Pinpoint the cell where the given text exists, returning its (x, y) midpoint coordinate. 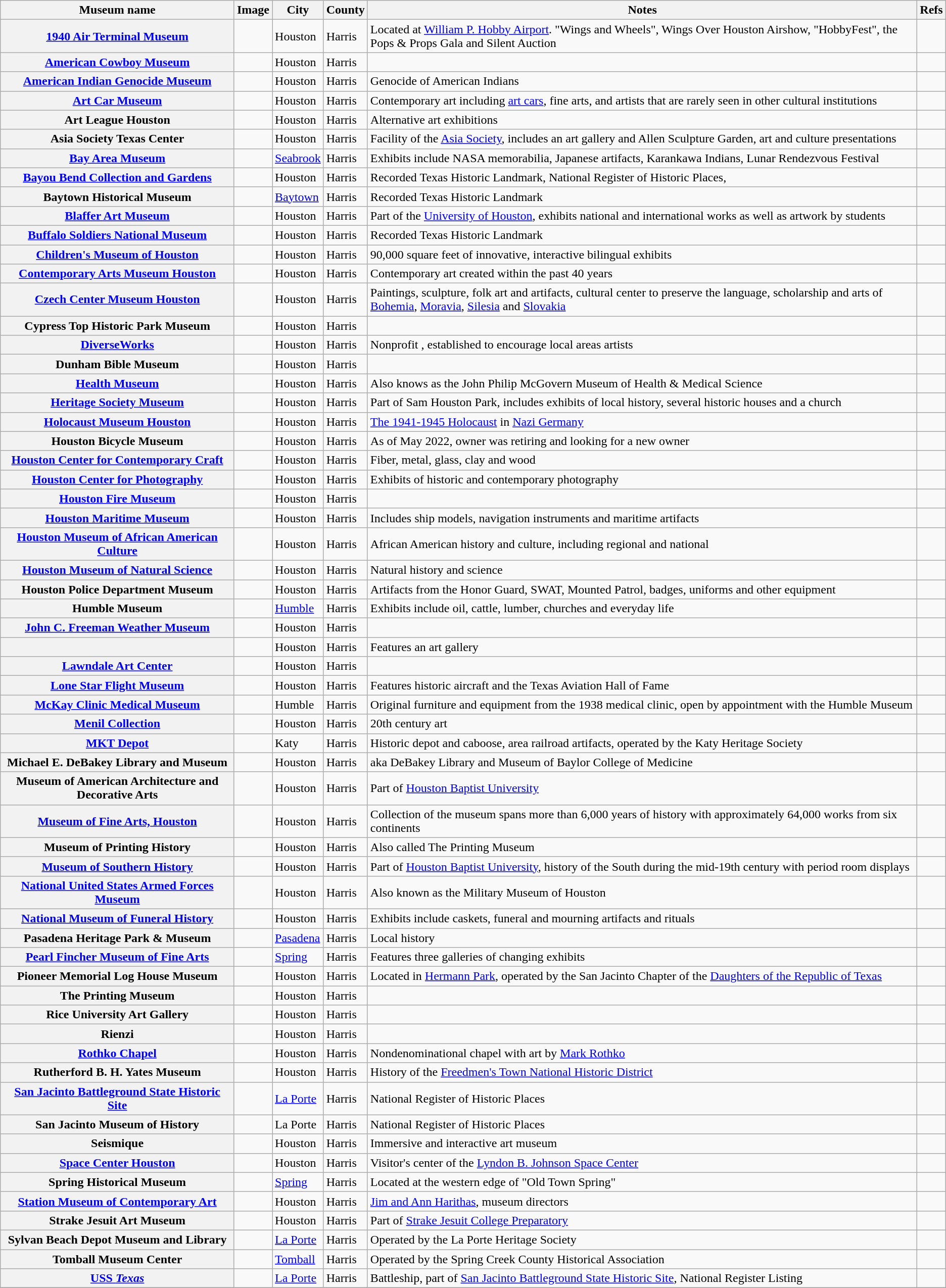
Exhibits include oil, cattle, lumber, churches and everyday life (642, 609)
Visitor's center of the Lyndon B. Johnson Space Center (642, 1163)
Strake Jesuit Art Museum (117, 1220)
Recorded Texas Historic Landmark, National Register of Historic Places, (642, 177)
Rothko Chapel (117, 1053)
Exhibits of historic and contemporary photography (642, 479)
Rice University Art Gallery (117, 1015)
Image (253, 10)
Tomball (298, 1259)
American Indian Genocide Museum (117, 81)
Artifacts from the Honor Guard, SWAT, Mounted Patrol, badges, uniforms and other equipment (642, 589)
Seabrook (298, 158)
Nonprofit , established to encourage local areas artists (642, 345)
Contemporary art including art cars, fine arts, and artists that are rarely seen in other cultural institutions (642, 101)
Jim and Ann Harithas, museum directors (642, 1201)
Space Center Houston (117, 1163)
Houston Maritime Museum (117, 518)
American Cowboy Museum (117, 62)
Pioneer Memorial Log House Museum (117, 976)
Museum of American Architecture and Decorative Arts (117, 788)
Holocaust Museum Houston (117, 422)
Also known as the Military Museum of Houston (642, 892)
Operated by the Spring Creek County Historical Association (642, 1259)
Contemporary art created within the past 40 years (642, 274)
USS Texas (117, 1278)
Part of Houston Baptist University, history of the South during the mid-19th century with period room displays (642, 866)
Seismique (117, 1144)
Katy (298, 743)
Battleship, part of San Jacinto Battleground State Historic Site, National Register Listing (642, 1278)
Also knows as the John Philip McGovern Museum of Health & Medical Science (642, 383)
Refs (931, 10)
Asia Society Texas Center (117, 139)
Houston Fire Museum (117, 499)
aka DeBakey Library and Museum of Baylor College of Medicine (642, 762)
Features an art gallery (642, 647)
Michael E. DeBakey Library and Museum (117, 762)
Also called The Printing Museum (642, 847)
Menil Collection (117, 724)
Baytown (298, 196)
Buffalo Soldiers National Museum (117, 235)
Museum of Southern History (117, 866)
Blaffer Art Museum (117, 216)
Cypress Top Historic Park Museum (117, 326)
City (298, 10)
Nondenominational chapel with art by Mark Rothko (642, 1053)
Alternative art exhibitions (642, 120)
The Printing Museum (117, 996)
Historic depot and caboose, area railroad artifacts, operated by the Katy Heritage Society (642, 743)
Museum of Printing History (117, 847)
Original furniture and equipment from the 1938 medical clinic, open by appointment with the Humble Museum (642, 705)
Heritage Society Museum (117, 403)
Fiber, metal, glass, clay and wood (642, 460)
Contemporary Arts Museum Houston (117, 274)
Located in Hermann Park, operated by the San Jacinto Chapter of the Daughters of the Republic of Texas (642, 976)
Local history (642, 938)
Museum of Fine Arts, Houston (117, 821)
Health Museum (117, 383)
John C. Freeman Weather Museum (117, 628)
Rienzi (117, 1034)
County (346, 10)
Sylvan Beach Depot Museum and Library (117, 1240)
Part of Strake Jesuit College Preparatory (642, 1220)
Czech Center Museum Houston (117, 300)
Exhibits include caskets, funeral and mourning artifacts and rituals (642, 918)
Part of Houston Baptist University (642, 788)
Pasadena (298, 938)
Lawndale Art Center (117, 666)
San Jacinto Battleground State Historic Site (117, 1098)
Houston Center for Photography (117, 479)
San Jacinto Museum of History (117, 1124)
Bayou Bend Collection and Gardens (117, 177)
Exhibits include NASA memorabilia, Japanese artifacts, Karankawa Indians, Lunar Rendezvous Festival (642, 158)
Tomball Museum Center (117, 1259)
Lone Star Flight Museum (117, 685)
National Museum of Funeral History (117, 918)
Includes ship models, navigation instruments and maritime artifacts (642, 518)
Part of the University of Houston, exhibits national and international works as well as artwork by students (642, 216)
Station Museum of Contemporary Art (117, 1201)
Houston Museum of African American Culture (117, 543)
National United States Armed Forces Museum (117, 892)
Rutherford B. H. Yates Museum (117, 1072)
DiverseWorks (117, 345)
Operated by the La Porte Heritage Society (642, 1240)
Facility of the Asia Society, includes an art gallery and Allen Sculpture Garden, art and culture presentations (642, 139)
Notes (642, 10)
Art Car Museum (117, 101)
Houston Museum of Natural Science (117, 570)
Art League Houston (117, 120)
MKT Depot (117, 743)
Baytown Historical Museum (117, 196)
Located at the western edge of "Old Town Spring" (642, 1182)
Pasadena Heritage Park & Museum (117, 938)
Museum name (117, 10)
Dunham Bible Museum (117, 364)
As of May 2022, owner was retiring and looking for a new owner (642, 441)
20th century art (642, 724)
Collection of the museum spans more than 6,000 years of history with approximately 64,000 works from six continents (642, 821)
Features three galleries of changing exhibits (642, 957)
Located at William P. Hobby Airport. "Wings and Wheels", Wings Over Houston Airshow, "HobbyFest", the Pops & Props Gala and Silent Auction (642, 36)
The 1941-1945 Holocaust in Nazi Germany (642, 422)
Houston Police Department Museum (117, 589)
McKay Clinic Medical Museum (117, 705)
Children's Museum of Houston (117, 254)
African American history and culture, including regional and national (642, 543)
History of the Freedmen's Town National Historic District (642, 1072)
Immersive and interactive art museum (642, 1144)
Part of Sam Houston Park, includes exhibits of local history, several historic houses and a church (642, 403)
90,000 square feet of innovative, interactive bilingual exhibits (642, 254)
Houston Center for Contemporary Craft (117, 460)
Humble Museum (117, 609)
Bay Area Museum (117, 158)
Houston Bicycle Museum (117, 441)
Genocide of American Indians (642, 81)
Features historic aircraft and the Texas Aviation Hall of Fame (642, 685)
Natural history and science (642, 570)
Spring Historical Museum (117, 1182)
Pearl Fincher Museum of Fine Arts (117, 957)
1940 Air Terminal Museum (117, 36)
